Detect which cell encompasses the target text, then output its (X, Y) center coordinate. 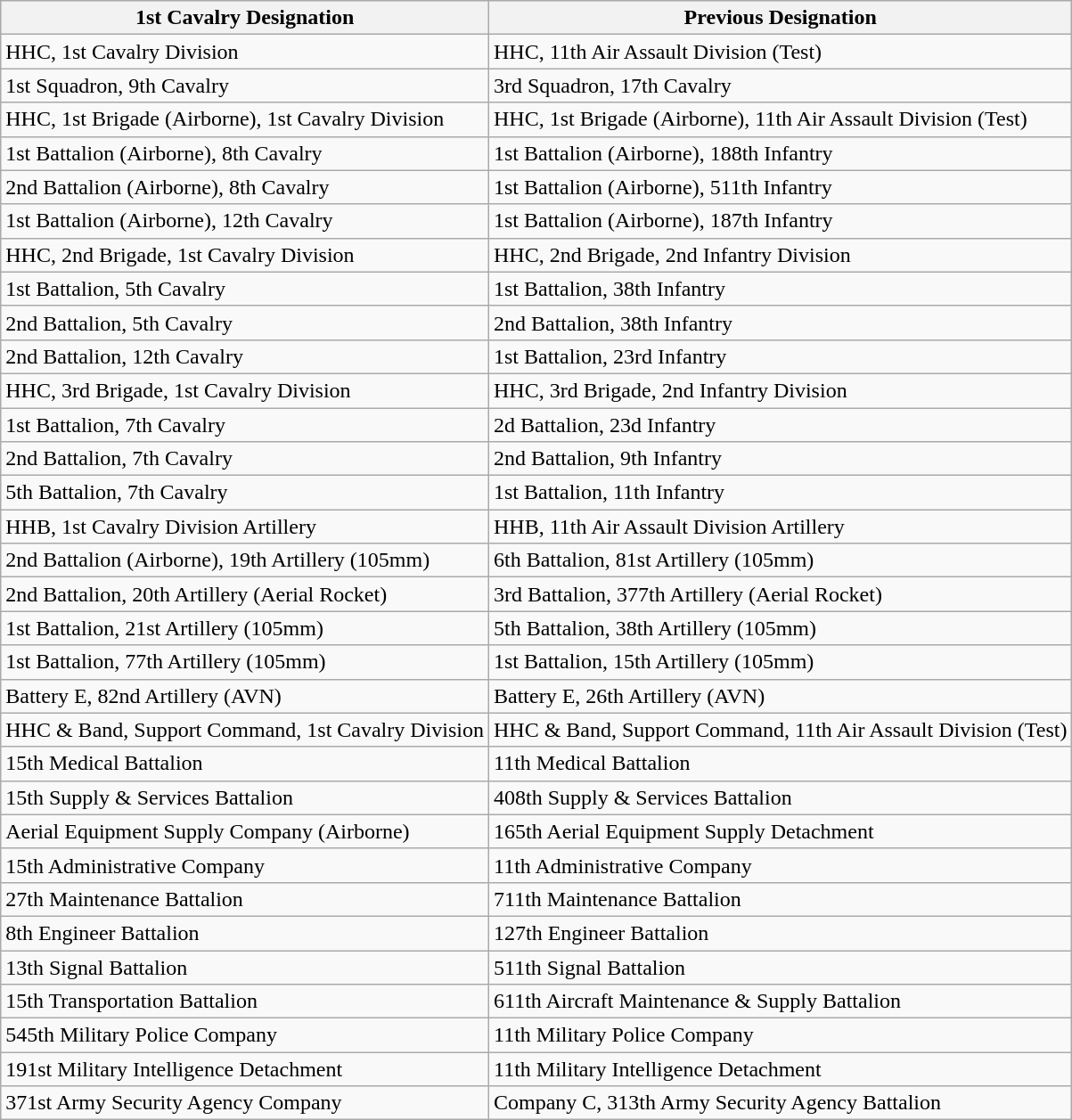
1st Battalion, 21st Artillery (105mm) (245, 628)
6th Battalion, 81st Artillery (105mm) (780, 560)
1st Battalion (Airborne), 188th Infantry (780, 153)
11th Administrative Company (780, 865)
Company C, 313th Army Security Agency Battalion (780, 1103)
1st Battalion, 5th Cavalry (245, 289)
1st Cavalry Designation (245, 18)
1st Battalion, 7th Cavalry (245, 425)
13th Signal Battalion (245, 967)
HHC, 3rd Brigade, 1st Cavalry Division (245, 390)
2nd Battalion, 7th Cavalry (245, 459)
1st Squadron, 9th Cavalry (245, 86)
11th Military Intelligence Detachment (780, 1069)
11th Military Police Company (780, 1035)
HHC & Band, Support Command, 11th Air Assault Division (Test) (780, 730)
Previous Designation (780, 18)
Aerial Equipment Supply Company (Airborne) (245, 831)
2nd Battalion, 38th Infantry (780, 323)
711th Maintenance Battalion (780, 899)
HHC, 1st Cavalry Division (245, 52)
1st Battalion (Airborne), 511th Infantry (780, 187)
Battery E, 26th Artillery (AVN) (780, 696)
545th Military Police Company (245, 1035)
1st Battalion, 23rd Infantry (780, 356)
371st Army Security Agency Company (245, 1103)
2nd Battalion (Airborne), 19th Artillery (105mm) (245, 560)
2nd Battalion (Airborne), 8th Cavalry (245, 187)
HHC, 2nd Brigade, 2nd Infantry Division (780, 255)
27th Maintenance Battalion (245, 899)
8th Engineer Battalion (245, 933)
1st Battalion, 38th Infantry (780, 289)
165th Aerial Equipment Supply Detachment (780, 831)
15th Medical Battalion (245, 764)
HHC, 1st Brigade (Airborne), 1st Cavalry Division (245, 119)
1st Battalion (Airborne), 187th Infantry (780, 221)
1st Battalion (Airborne), 12th Cavalry (245, 221)
11th Medical Battalion (780, 764)
511th Signal Battalion (780, 967)
408th Supply & Services Battalion (780, 797)
127th Engineer Battalion (780, 933)
5th Battalion, 7th Cavalry (245, 493)
Battery E, 82nd Artillery (AVN) (245, 696)
HHC, 3rd Brigade, 2nd Infantry Division (780, 390)
HHB, 1st Cavalry Division Artillery (245, 527)
15th Supply & Services Battalion (245, 797)
HHC, 11th Air Assault Division (Test) (780, 52)
1st Battalion, 11th Infantry (780, 493)
1st Battalion, 77th Artillery (105mm) (245, 662)
HHC & Band, Support Command, 1st Cavalry Division (245, 730)
15th Administrative Company (245, 865)
2d Battalion, 23d Infantry (780, 425)
5th Battalion, 38th Artillery (105mm) (780, 628)
15th Transportation Battalion (245, 1001)
2nd Battalion, 5th Cavalry (245, 323)
2nd Battalion, 12th Cavalry (245, 356)
HHB, 11th Air Assault Division Artillery (780, 527)
HHC, 1st Brigade (Airborne), 11th Air Assault Division (Test) (780, 119)
3rd Battalion, 377th Artillery (Aerial Rocket) (780, 594)
2nd Battalion, 9th Infantry (780, 459)
HHC, 2nd Brigade, 1st Cavalry Division (245, 255)
1st Battalion (Airborne), 8th Cavalry (245, 153)
191st Military Intelligence Detachment (245, 1069)
611th Aircraft Maintenance & Supply Battalion (780, 1001)
2nd Battalion, 20th Artillery (Aerial Rocket) (245, 594)
3rd Squadron, 17th Cavalry (780, 86)
1st Battalion, 15th Artillery (105mm) (780, 662)
